Determine the (X, Y) coordinate at the center of the cell enclosing the given text.  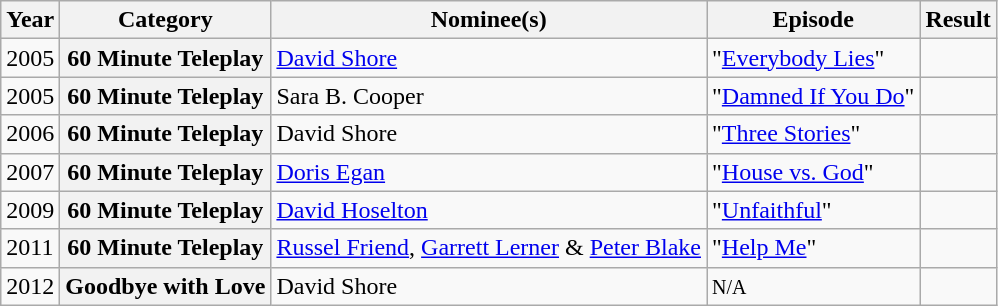
N/A (814, 286)
2012 (30, 286)
Goodbye with Love (166, 286)
"Help Me" (814, 248)
Category (166, 20)
Sara B. Cooper (489, 96)
Result (958, 20)
Nominee(s) (489, 20)
2009 (30, 210)
"Everybody Lies" (814, 58)
"Three Stories" (814, 134)
2007 (30, 172)
"Unfaithful" (814, 210)
David Hoselton (489, 210)
Doris Egan (489, 172)
Episode (814, 20)
"House vs. God" (814, 172)
"Damned If You Do" (814, 96)
Russel Friend, Garrett Lerner & Peter Blake (489, 248)
2006 (30, 134)
Year (30, 20)
2011 (30, 248)
